Locate the cell with the specified text and output its (X, Y) center coordinate. 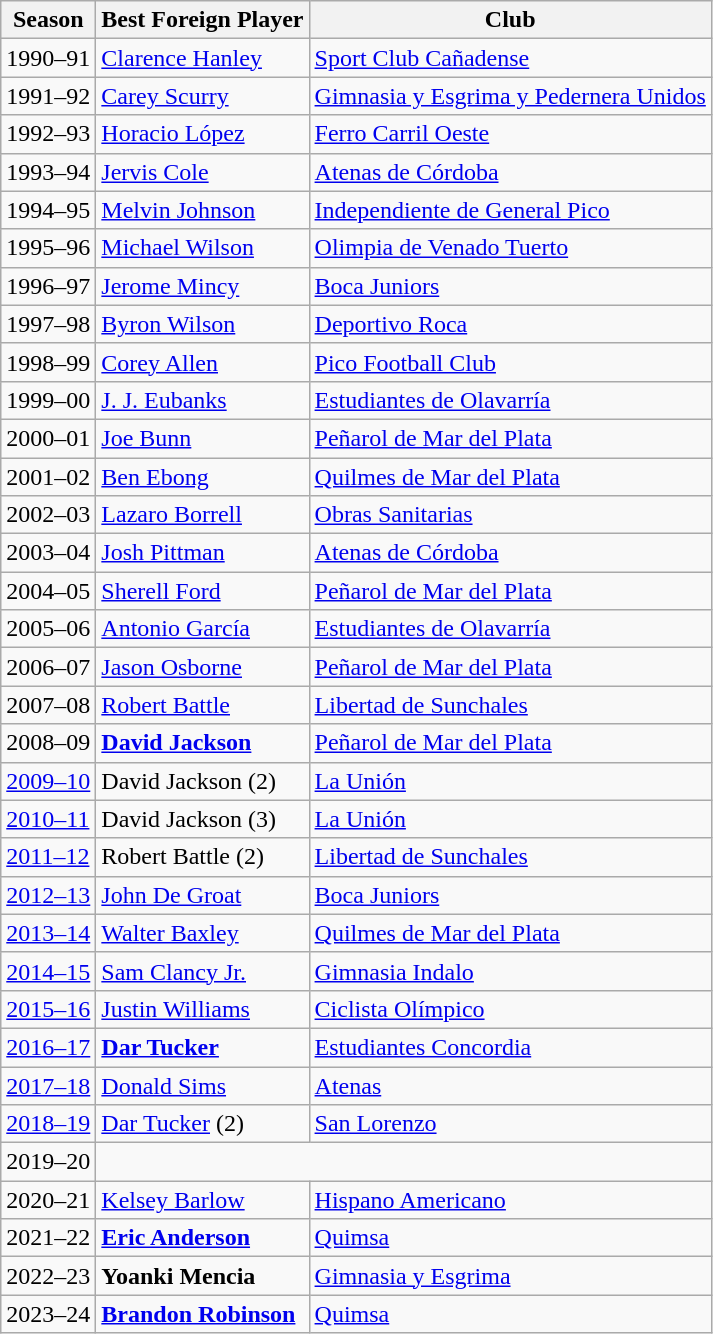
1990–91 (48, 58)
Jervis Cole (202, 172)
Melvin Johnson (202, 210)
2012–13 (48, 895)
Estudiantes Concordia (510, 1047)
Lazaro Borrell (202, 515)
2015–16 (48, 1009)
David Jackson (202, 743)
2010–11 (48, 819)
2013–14 (48, 933)
2014–15 (48, 971)
2018–19 (48, 1124)
2021–22 (48, 1238)
Jason Osborne (202, 667)
Robert Battle (202, 705)
Gimnasia y Esgrima (510, 1276)
Sam Clancy Jr. (202, 971)
Yoanki Mencia (202, 1276)
1993–94 (48, 172)
1998–99 (48, 362)
2004–05 (48, 591)
1991–92 (48, 96)
Hispano Americano (510, 1200)
2006–07 (48, 667)
Antonio García (202, 629)
Season (48, 20)
1992–93 (48, 134)
Donald Sims (202, 1085)
David Jackson (2) (202, 781)
Michael Wilson (202, 248)
Dar Tucker (2) (202, 1124)
Obras Sanitarias (510, 515)
1997–98 (48, 324)
2000–01 (48, 438)
2009–10 (48, 781)
Kelsey Barlow (202, 1200)
Jerome Mincy (202, 286)
Best Foreign Player (202, 20)
John De Groat (202, 895)
Brandon Robinson (202, 1314)
Pico Football Club (510, 362)
2020–21 (48, 1200)
2019–20 (48, 1162)
Clarence Hanley (202, 58)
2016–17 (48, 1047)
2001–02 (48, 477)
Josh Pittman (202, 553)
Club (510, 20)
2002–03 (48, 515)
Ben Ebong (202, 477)
Byron Wilson (202, 324)
Carey Scurry (202, 96)
Justin Williams (202, 1009)
Walter Baxley (202, 933)
Ciclista Olímpico (510, 1009)
Eric Anderson (202, 1238)
Horacio López (202, 134)
1999–00 (48, 400)
J. J. Eubanks (202, 400)
Dar Tucker (202, 1047)
Sport Club Cañadense (510, 58)
Joe Bunn (202, 438)
1996–97 (48, 286)
Deportivo Roca (510, 324)
2003–04 (48, 553)
Ferro Carril Oeste (510, 134)
2022–23 (48, 1276)
2005–06 (48, 629)
2011–12 (48, 857)
Sherell Ford (202, 591)
David Jackson (3) (202, 819)
Corey Allen (202, 362)
Olimpia de Venado Tuerto (510, 248)
1994–95 (48, 210)
San Lorenzo (510, 1124)
2023–24 (48, 1314)
2017–18 (48, 1085)
Atenas (510, 1085)
1995–96 (48, 248)
Robert Battle (2) (202, 857)
2008–09 (48, 743)
2007–08 (48, 705)
Independiente de General Pico (510, 210)
Gimnasia y Esgrima y Pedernera Unidos (510, 96)
Gimnasia Indalo (510, 971)
